Search for the cell housing the specified text and yield its [x, y] center coordinate. 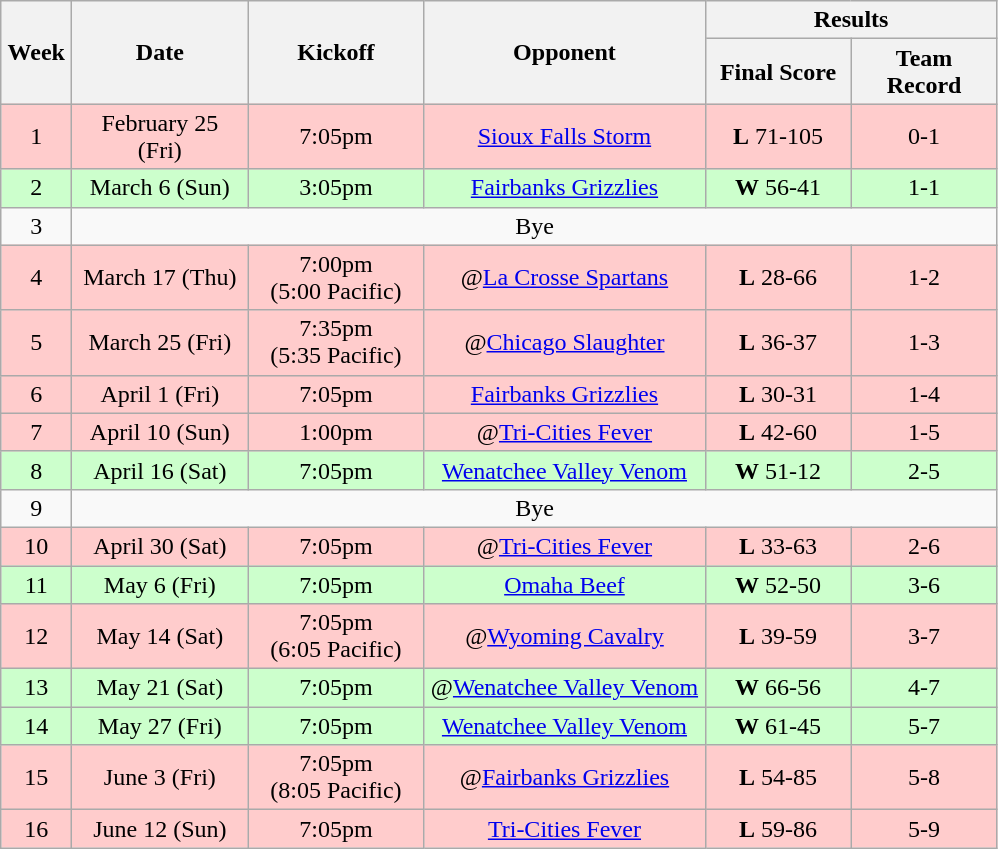
1:00pm [336, 432]
7:05pm(6:05 Pacific) [336, 636]
W 51-12 [778, 470]
Opponent [564, 52]
5 [36, 342]
L 30-31 [778, 394]
7 [36, 432]
1-2 [924, 278]
1-1 [924, 188]
Tri-Cities Fever [564, 829]
@Wenatchee Valley Venom [564, 688]
11 [36, 585]
W 56-41 [778, 188]
14 [36, 726]
Kickoff [336, 52]
L 28-66 [778, 278]
Omaha Beef [564, 585]
W 52-50 [778, 585]
@Chicago Slaughter [564, 342]
March 17 (Thu) [160, 278]
Results [851, 20]
3-6 [924, 585]
Team Record [924, 72]
Final Score [778, 72]
February 25 (Fri) [160, 136]
8 [36, 470]
15 [36, 778]
March 6 (Sun) [160, 188]
3 [36, 226]
May 21 (Sat) [160, 688]
May 27 (Fri) [160, 726]
April 10 (Sun) [160, 432]
W 66-56 [778, 688]
13 [36, 688]
L 36-37 [778, 342]
L 42-60 [778, 432]
L 33-63 [778, 546]
Week [36, 52]
3:05pm [336, 188]
2-5 [924, 470]
March 25 (Fri) [160, 342]
7:35pm(5:35 Pacific) [336, 342]
L 39-59 [778, 636]
16 [36, 829]
6 [36, 394]
June 3 (Fri) [160, 778]
5-7 [924, 726]
1 [36, 136]
L 59-86 [778, 829]
0-1 [924, 136]
April 30 (Sat) [160, 546]
May 14 (Sat) [160, 636]
9 [36, 508]
1-3 [924, 342]
Sioux Falls Storm [564, 136]
@Fairbanks Grizzlies [564, 778]
L 71-105 [778, 136]
@La Crosse Spartans [564, 278]
4 [36, 278]
W 61-45 [778, 726]
12 [36, 636]
May 6 (Fri) [160, 585]
April 16 (Sat) [160, 470]
Date [160, 52]
L 54-85 [778, 778]
7:05pm(8:05 Pacific) [336, 778]
5-9 [924, 829]
1-4 [924, 394]
1-5 [924, 432]
April 1 (Fri) [160, 394]
June 12 (Sun) [160, 829]
10 [36, 546]
7:00pm(5:00 Pacific) [336, 278]
2 [36, 188]
3-7 [924, 636]
5-8 [924, 778]
2-6 [924, 546]
@Wyoming Cavalry [564, 636]
4-7 [924, 688]
